Search for the cell housing the specified text and yield its [X, Y] center coordinate. 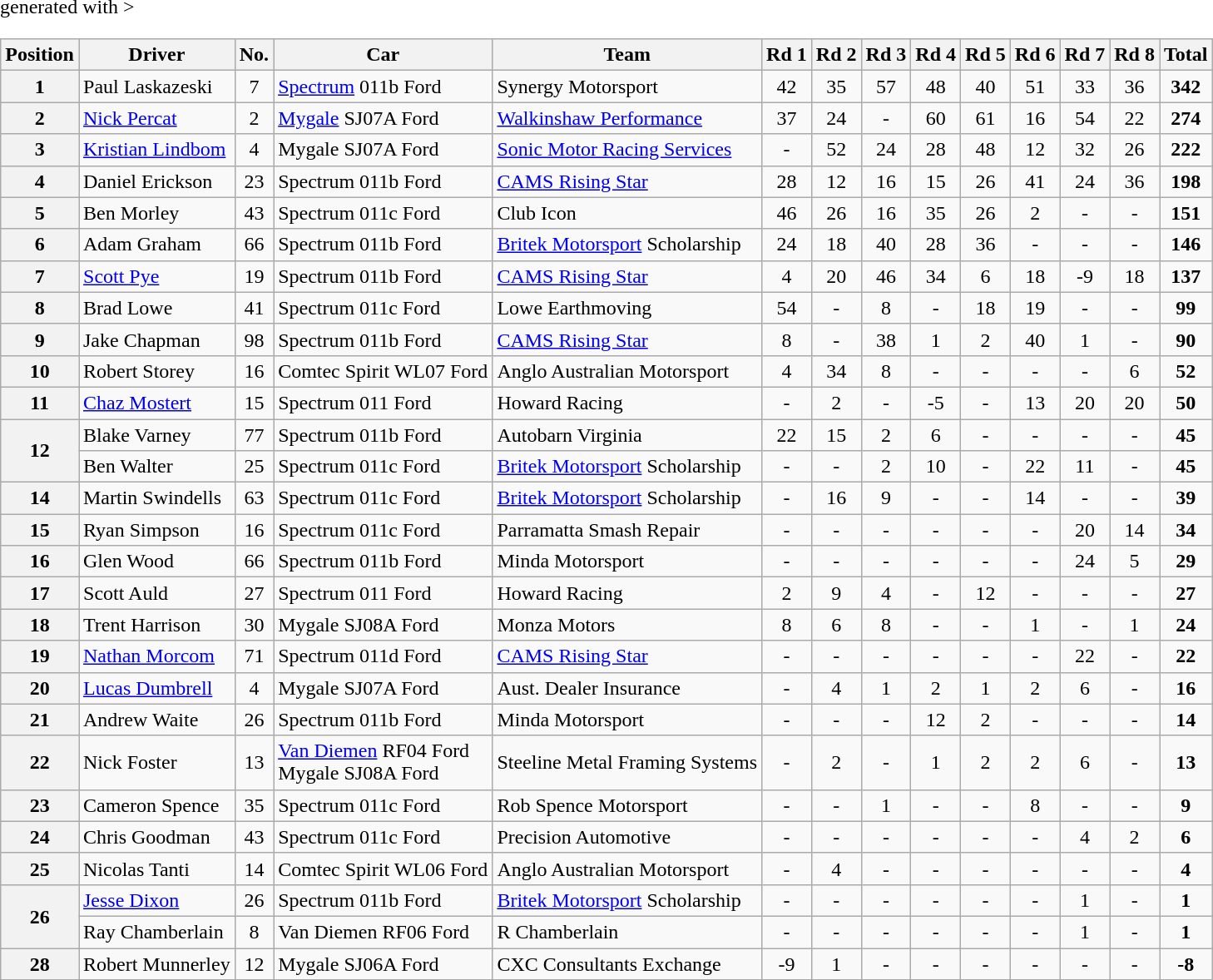
Jesse Dixon [156, 900]
CXC Consultants Exchange [627, 964]
198 [1186, 181]
Comtec Spirit WL07 Ford [383, 371]
Van Diemen RF04 Ford Mygale SJ08A Ford [383, 762]
Steeline Metal Framing Systems [627, 762]
Car [383, 55]
Martin Swindells [156, 498]
63 [254, 498]
50 [1186, 403]
Cameron Spence [156, 805]
Sonic Motor Racing Services [627, 150]
Mygale SJ06A Ford [383, 964]
Rd 6 [1035, 55]
Rd 3 [886, 55]
Driver [156, 55]
Scott Pye [156, 276]
32 [1085, 150]
146 [1186, 245]
137 [1186, 276]
Rd 2 [836, 55]
Chris Goodman [156, 837]
61 [986, 118]
Glen Wood [156, 562]
-5 [936, 403]
Team [627, 55]
99 [1186, 308]
17 [40, 593]
60 [936, 118]
33 [1085, 87]
Paul Laskazeski [156, 87]
Andrew Waite [156, 720]
Walkinshaw Performance [627, 118]
Rd 7 [1085, 55]
Nicolas Tanti [156, 869]
Daniel Erickson [156, 181]
29 [1186, 562]
Rob Spence Motorsport [627, 805]
Precision Automotive [627, 837]
Chaz Mostert [156, 403]
Nathan Morcom [156, 656]
Nick Percat [156, 118]
Rd 5 [986, 55]
Nick Foster [156, 762]
Ryan Simpson [156, 530]
3 [40, 150]
Club Icon [627, 213]
77 [254, 435]
151 [1186, 213]
57 [886, 87]
21 [40, 720]
Ray Chamberlain [156, 932]
Robert Munnerley [156, 964]
Mygale SJ08A Ford [383, 625]
Ben Morley [156, 213]
Spectrum 011d Ford [383, 656]
Monza Motors [627, 625]
42 [787, 87]
71 [254, 656]
Lowe Earthmoving [627, 308]
Kristian Lindbom [156, 150]
37 [787, 118]
Rd 1 [787, 55]
-8 [1186, 964]
Autobarn Virginia [627, 435]
Aust. Dealer Insurance [627, 688]
Brad Lowe [156, 308]
Van Diemen RF06 Ford [383, 932]
Rd 8 [1135, 55]
Total [1186, 55]
Lucas Dumbrell [156, 688]
Rd 4 [936, 55]
R Chamberlain [627, 932]
Robert Storey [156, 371]
274 [1186, 118]
38 [886, 339]
Jake Chapman [156, 339]
90 [1186, 339]
Adam Graham [156, 245]
Comtec Spirit WL06 Ford [383, 869]
Position [40, 55]
98 [254, 339]
30 [254, 625]
Ben Walter [156, 467]
Synergy Motorsport [627, 87]
Scott Auld [156, 593]
No. [254, 55]
39 [1186, 498]
Trent Harrison [156, 625]
Blake Varney [156, 435]
51 [1035, 87]
342 [1186, 87]
Parramatta Smash Repair [627, 530]
222 [1186, 150]
